Capture the cell that displays the provided text and extract its [X, Y] central coordinate. 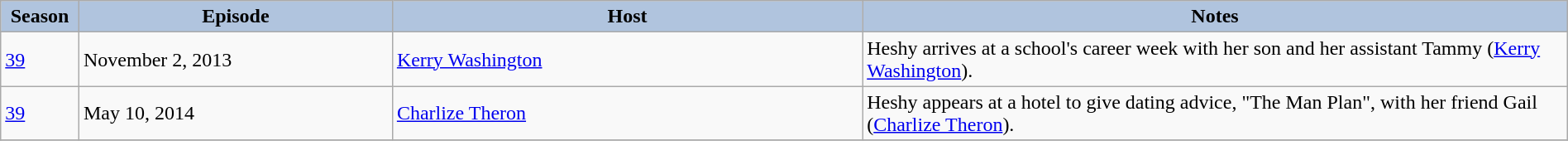
Season [40, 17]
Notes [1216, 17]
May 10, 2014 [235, 113]
Host [627, 17]
November 2, 2013 [235, 60]
Heshy appears at a hotel to give dating advice, "The Man Plan", with her friend Gail (Charlize Theron). [1216, 113]
Charlize Theron [627, 113]
Kerry Washington [627, 60]
Episode [235, 17]
Heshy arrives at a school's career week with her son and her assistant Tammy (Kerry Washington). [1216, 60]
